Find where the given text appears and provide that cell's center as [x, y] coordinate. 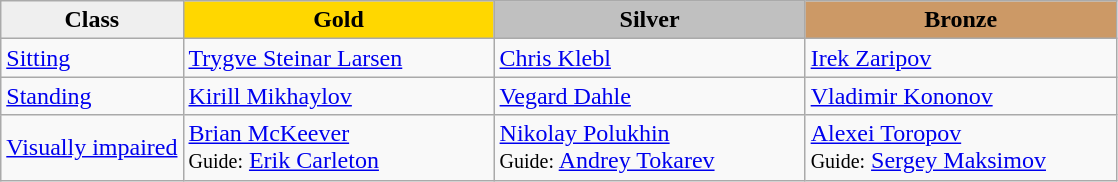
Alexei ToropovGuide: Sergey Maksimov [960, 148]
Visually impaired [92, 148]
Silver [650, 20]
Gold [338, 20]
Class [92, 20]
Kirill Mikhaylov [338, 96]
Sitting [92, 58]
Trygve Steinar Larsen [338, 58]
Nikolay PolukhinGuide: Andrey Tokarev [650, 148]
Standing [92, 96]
Brian McKeeverGuide: Erik Carleton [338, 148]
Irek Zaripov [960, 58]
Vladimir Kononov [960, 96]
Chris Klebl [650, 58]
Bronze [960, 20]
Vegard Dahle [650, 96]
